For the text-containing cell, return its midpoint in [x, y] coordinate format. 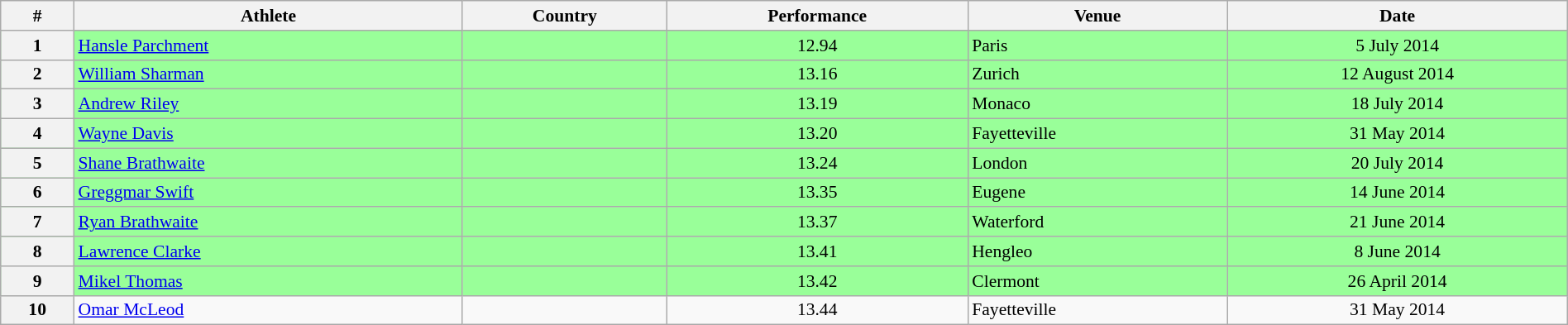
Paris [1097, 45]
London [1097, 163]
13.19 [817, 104]
Greggmar Swift [269, 193]
Lawrence Clarke [269, 251]
3 [38, 104]
2 [38, 74]
10 [38, 310]
13.16 [817, 74]
Date [1398, 16]
Waterford [1097, 222]
Ryan Brathwaite [269, 222]
Wayne Davis [269, 134]
5 [38, 163]
13.24 [817, 163]
4 [38, 134]
Country [564, 16]
Eugene [1097, 193]
8 June 2014 [1398, 251]
21 June 2014 [1398, 222]
12 August 2014 [1398, 74]
13.41 [817, 251]
13.37 [817, 222]
8 [38, 251]
6 [38, 193]
Monaco [1097, 104]
13.35 [817, 193]
Mikel Thomas [269, 281]
# [38, 16]
13.20 [817, 134]
12.94 [817, 45]
1 [38, 45]
Zurich [1097, 74]
Shane Brathwaite [269, 163]
Andrew Riley [269, 104]
Performance [817, 16]
13.42 [817, 281]
20 July 2014 [1398, 163]
Hansle Parchment [269, 45]
Clermont [1097, 281]
Omar McLeod [269, 310]
26 April 2014 [1398, 281]
William Sharman [269, 74]
7 [38, 222]
5 July 2014 [1398, 45]
18 July 2014 [1398, 104]
14 June 2014 [1398, 193]
13.44 [817, 310]
Venue [1097, 16]
Hengleo [1097, 251]
Athlete [269, 16]
9 [38, 281]
